Determine the [X, Y] coordinate at the center of the cell enclosing the given text.  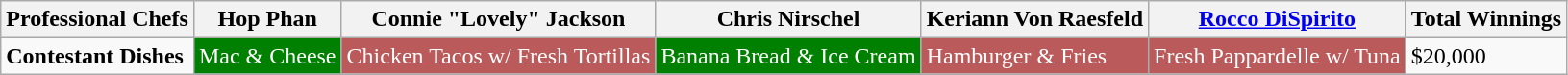
Banana Bread & Ice Cream [788, 56]
Total Winnings [1486, 19]
Connie "Lovely" Jackson [498, 19]
Professional Chefs [98, 19]
Hamburger & Fries [1034, 56]
$20,000 [1486, 56]
Rocco DiSpirito [1278, 19]
Chicken Tacos w/ Fresh Tortillas [498, 56]
Chris Nirschel [788, 19]
Hop Phan [267, 19]
Fresh Pappardelle w/ Tuna [1278, 56]
Keriann Von Raesfeld [1034, 19]
Mac & Cheese [267, 56]
Contestant Dishes [98, 56]
